Identify which cell holds the provided text, then report its [X, Y] central coordinate. 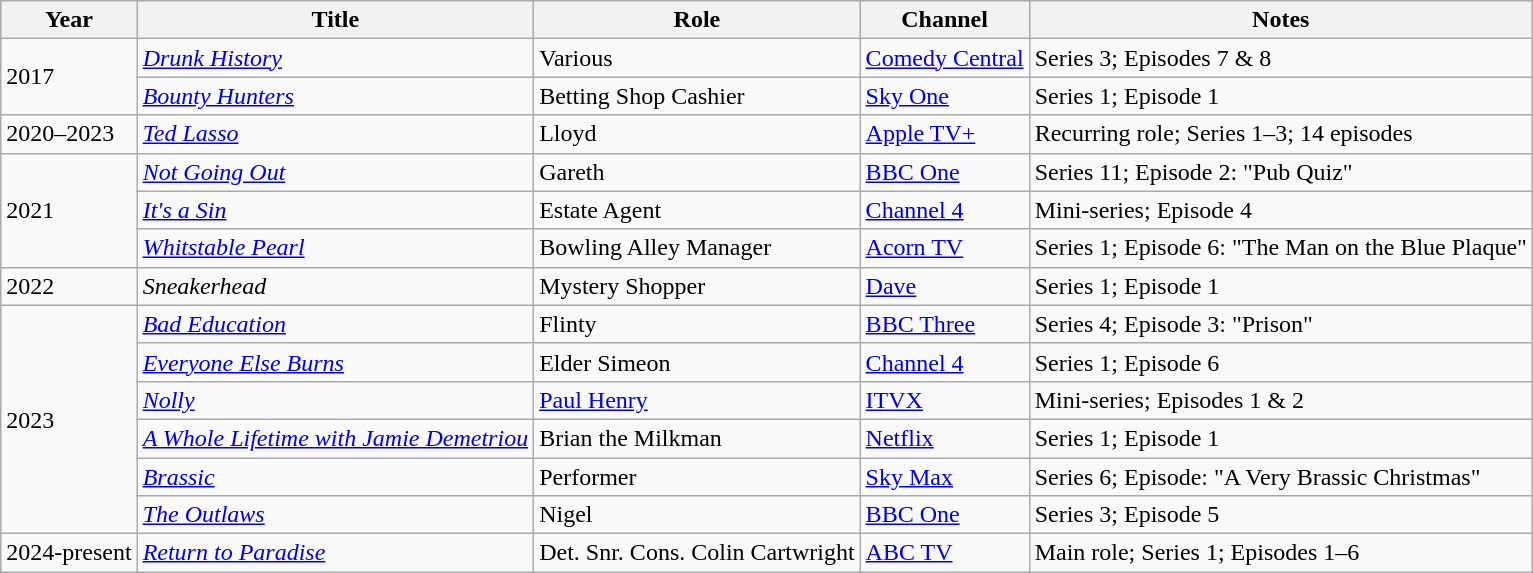
Nolly [336, 400]
Performer [697, 477]
Mini-series; Episode 4 [1280, 210]
Elder Simeon [697, 362]
Series 3; Episode 5 [1280, 515]
Series 1; Episode 6: "The Man on the Blue Plaque" [1280, 248]
Brian the Milkman [697, 438]
Estate Agent [697, 210]
Nigel [697, 515]
2017 [69, 77]
2020–2023 [69, 134]
ITVX [944, 400]
A Whole Lifetime with Jamie Demetriou [336, 438]
Whitstable Pearl [336, 248]
Flinty [697, 324]
Series 4; Episode 3: "Prison" [1280, 324]
Bowling Alley Manager [697, 248]
Betting Shop Cashier [697, 96]
Det. Snr. Cons. Colin Cartwright [697, 553]
Brassic [336, 477]
Bad Education [336, 324]
Gareth [697, 172]
Dave [944, 286]
Bounty Hunters [336, 96]
Recurring role; Series 1–3; 14 episodes [1280, 134]
Mini-series; Episodes 1 & 2 [1280, 400]
Channel [944, 20]
Role [697, 20]
Acorn TV [944, 248]
Year [69, 20]
2024-present [69, 553]
Series 1; Episode 6 [1280, 362]
Series 11; Episode 2: "Pub Quiz" [1280, 172]
Not Going Out [336, 172]
2023 [69, 419]
Comedy Central [944, 58]
BBC Three [944, 324]
Paul Henry [697, 400]
Ted Lasso [336, 134]
Series 3; Episodes 7 & 8 [1280, 58]
ABC TV [944, 553]
Main role; Series 1; Episodes 1–6 [1280, 553]
Mystery Shopper [697, 286]
Lloyd [697, 134]
Various [697, 58]
Series 6; Episode: "A Very Brassic Christmas" [1280, 477]
Apple TV+ [944, 134]
The Outlaws [336, 515]
Notes [1280, 20]
Sky Max [944, 477]
Sky One [944, 96]
Sneakerhead [336, 286]
2022 [69, 286]
Return to Paradise [336, 553]
2021 [69, 210]
Everyone Else Burns [336, 362]
Title [336, 20]
Netflix [944, 438]
Drunk History [336, 58]
It's a Sin [336, 210]
